Detect which cell encompasses the target text, then output its (X, Y) center coordinate. 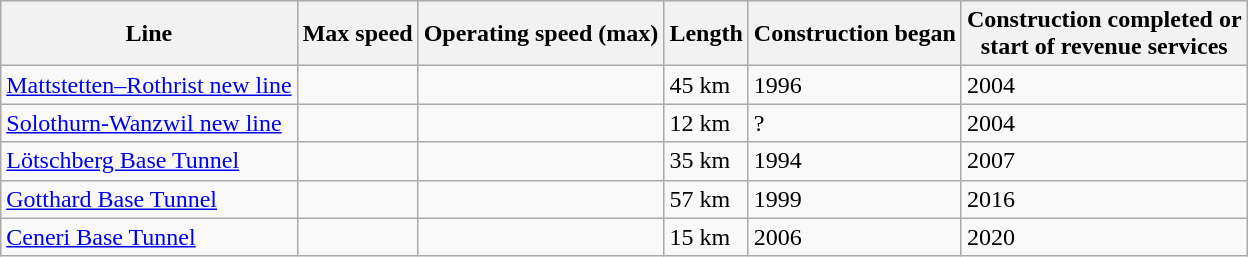
45 km (706, 85)
1996 (854, 85)
Line (149, 34)
12 km (706, 123)
57 km (706, 199)
Lötschberg Base Tunnel (149, 161)
2006 (854, 237)
35 km (706, 161)
2020 (1104, 237)
2016 (1104, 199)
1999 (854, 199)
? (854, 123)
Mattstetten–Rothrist new line (149, 85)
Gotthard Base Tunnel (149, 199)
2007 (1104, 161)
Construction began (854, 34)
Construction completed orstart of revenue services (1104, 34)
1994 (854, 161)
Max speed (358, 34)
15 km (706, 237)
Length (706, 34)
Operating speed (max) (541, 34)
Ceneri Base Tunnel (149, 237)
Solothurn-Wanzwil new line (149, 123)
